Detect which cell encompasses the target text, then output its (x, y) center coordinate. 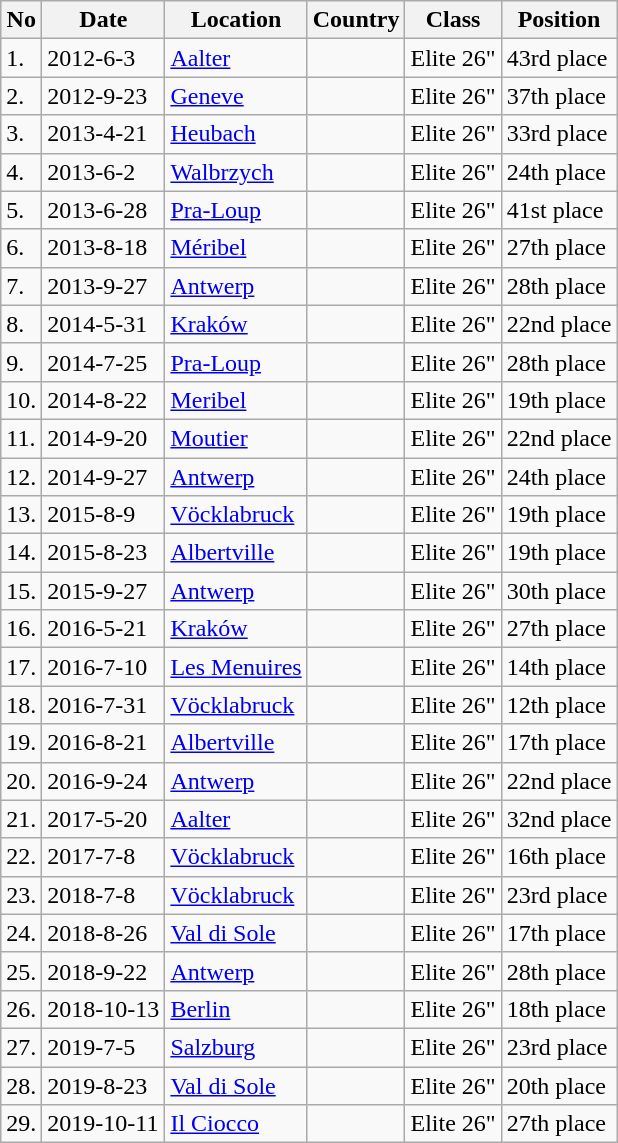
2018-10-13 (104, 1009)
2017-7-8 (104, 857)
29. (22, 1124)
15. (22, 591)
3. (22, 134)
2013-8-18 (104, 248)
2013-6-28 (104, 210)
13. (22, 515)
2014-5-31 (104, 324)
16th place (559, 857)
12. (22, 477)
Class (453, 20)
41st place (559, 210)
14th place (559, 667)
2016-7-10 (104, 667)
27. (22, 1047)
Salzburg (236, 1047)
43rd place (559, 58)
2017-5-20 (104, 819)
2018-9-22 (104, 971)
2014-7-25 (104, 362)
2013-6-2 (104, 172)
Berlin (236, 1009)
8. (22, 324)
2014-9-27 (104, 477)
2015-9-27 (104, 591)
2019-10-11 (104, 1124)
2014-8-22 (104, 400)
30th place (559, 591)
2019-7-5 (104, 1047)
2015-8-23 (104, 553)
2019-8-23 (104, 1085)
11. (22, 438)
2012-6-3 (104, 58)
19. (22, 743)
Méribel (236, 248)
28. (22, 1085)
2016-9-24 (104, 781)
14. (22, 553)
2016-8-21 (104, 743)
12th place (559, 705)
Location (236, 20)
6. (22, 248)
5. (22, 210)
Les Menuires (236, 667)
Walbrzych (236, 172)
4. (22, 172)
33rd place (559, 134)
2. (22, 96)
2016-5-21 (104, 629)
Moutier (236, 438)
26. (22, 1009)
20th place (559, 1085)
16. (22, 629)
20. (22, 781)
2016-7-31 (104, 705)
Il Ciocco (236, 1124)
2012-9-23 (104, 96)
9. (22, 362)
Position (559, 20)
2018-7-8 (104, 895)
18. (22, 705)
2018-8-26 (104, 933)
22. (22, 857)
1. (22, 58)
2015-8-9 (104, 515)
23. (22, 895)
2013-9-27 (104, 286)
25. (22, 971)
7. (22, 286)
21. (22, 819)
Meribel (236, 400)
37th place (559, 96)
10. (22, 400)
17. (22, 667)
2014-9-20 (104, 438)
18th place (559, 1009)
No (22, 20)
2013-4-21 (104, 134)
32nd place (559, 819)
Heubach (236, 134)
24. (22, 933)
Country (356, 20)
Geneve (236, 96)
Date (104, 20)
